Find where the given text appears and provide that cell's center as (X, Y) coordinate. 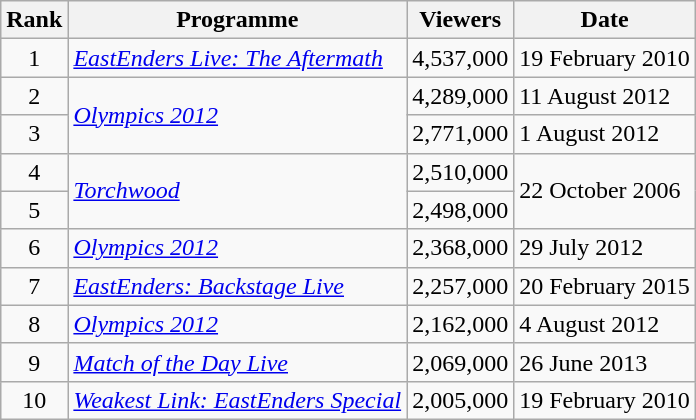
Date (605, 20)
10 (34, 400)
2,069,000 (460, 362)
1 (34, 58)
2,771,000 (460, 134)
2,498,000 (460, 210)
2,257,000 (460, 286)
2,162,000 (460, 324)
EastEnders: Backstage Live (238, 286)
7 (34, 286)
EastEnders Live: The Aftermath (238, 58)
2,368,000 (460, 248)
2,510,000 (460, 172)
5 (34, 210)
11 August 2012 (605, 96)
Weakest Link: EastEnders Special (238, 400)
4 August 2012 (605, 324)
26 June 2013 (605, 362)
6 (34, 248)
Rank (34, 20)
Programme (238, 20)
4 (34, 172)
29 July 2012 (605, 248)
2,005,000 (460, 400)
Viewers (460, 20)
1 August 2012 (605, 134)
Torchwood (238, 191)
4,537,000 (460, 58)
Match of the Day Live (238, 362)
8 (34, 324)
2 (34, 96)
22 October 2006 (605, 191)
20 February 2015 (605, 286)
4,289,000 (460, 96)
3 (34, 134)
9 (34, 362)
